Extract the (X, Y) coordinate from the center of the cell holding the provided text.  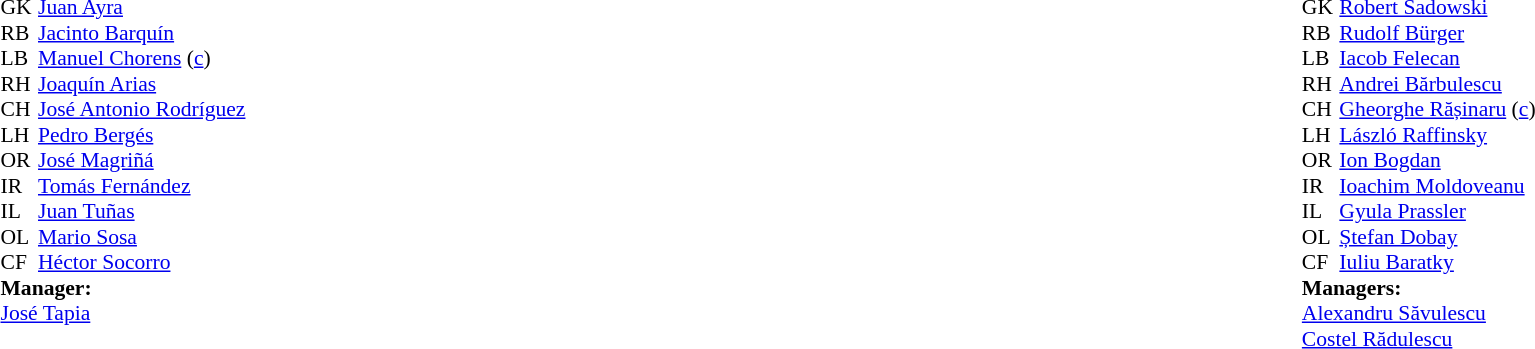
Manuel Chorens (c) (142, 59)
José Antonio Rodríguez (142, 109)
Héctor Socorro (142, 263)
Rudolf Bürger (1437, 33)
Pedro Bergés (142, 135)
Ștefan Dobay (1437, 237)
Manager: (122, 288)
Juan Tuñas (142, 211)
Ioachim Moldoveanu (1437, 186)
Jacinto Barquín (142, 33)
José Tapia (122, 313)
Tomás Fernández (142, 186)
Gheorghe Rășinaru (c) (1437, 109)
Iacob Felecan (1437, 59)
Ion Bogdan (1437, 161)
José Magriñá (142, 161)
Joaquín Arias (142, 84)
László Raffinsky (1437, 135)
Andrei Bărbulescu (1437, 84)
Gyula Prassler (1437, 211)
Mario Sosa (142, 237)
Iuliu Baratky (1437, 263)
